Identify which cell holds the provided text, then report its (x, y) central coordinate. 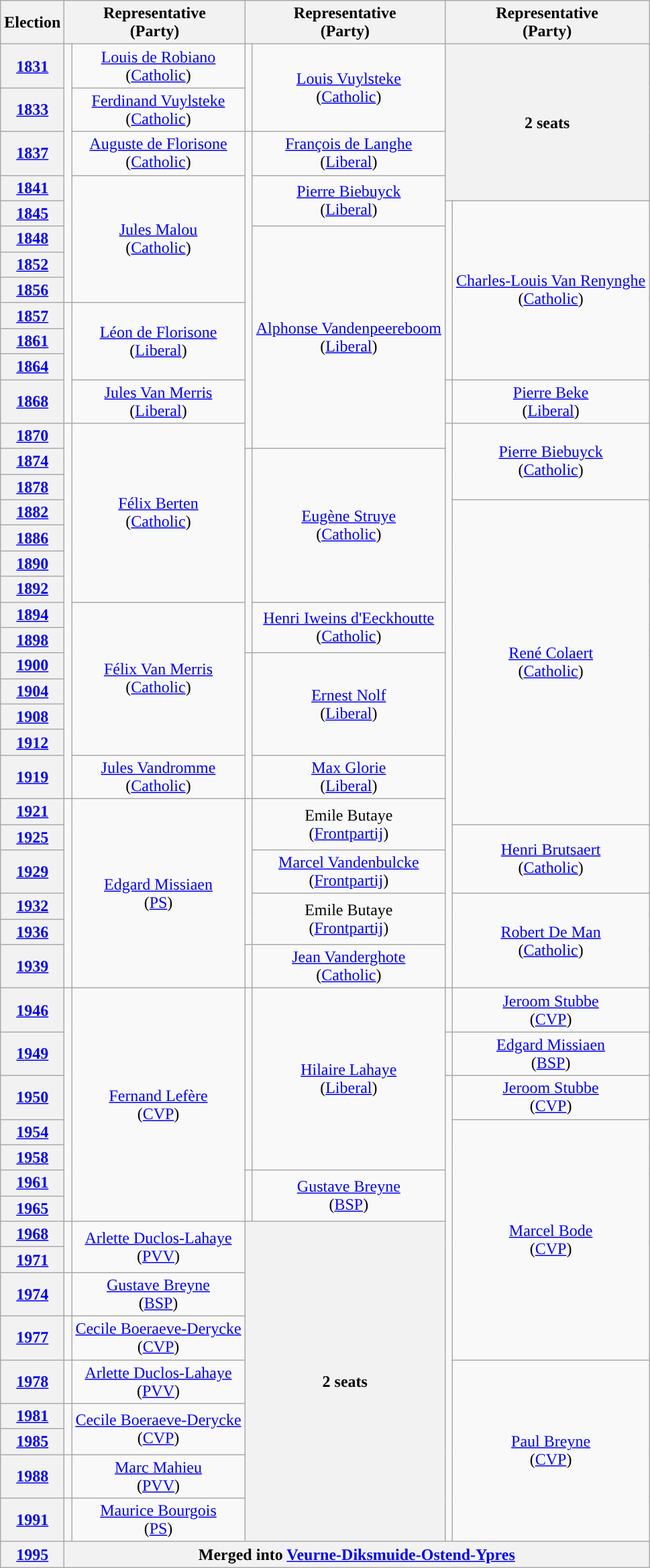
1831 (32, 66)
Robert De Man(Catholic) (550, 941)
Merged into Veurne-Diksmuide-Ostend-Ypres (357, 1555)
1954 (32, 1132)
Max Glorie(Liberal) (349, 777)
1837 (32, 153)
1892 (32, 589)
Pierre Biebuyck(Liberal) (349, 201)
Eugène Struye(Catholic) (349, 525)
1929 (32, 872)
Pierre Biebuyck(Catholic) (550, 462)
1886 (32, 538)
Jules Vandromme(Catholic) (158, 777)
1936 (32, 932)
Paul Breyne(CVP) (550, 1451)
1950 (32, 1098)
1958 (32, 1157)
1878 (32, 487)
Fernand Lefère(CVP) (158, 1104)
Ernest Nolf(Liberal) (349, 704)
1898 (32, 640)
1991 (32, 1520)
1894 (32, 615)
1932 (32, 906)
1985 (32, 1442)
1864 (32, 366)
1974 (32, 1294)
Marcel Bode(CVP) (550, 1239)
Election (32, 23)
1848 (32, 239)
1856 (32, 290)
Hilaire Lahaye(Liberal) (349, 1079)
1882 (32, 513)
1925 (32, 837)
Louis Vuylsteke(Catholic) (349, 88)
François de Langhe(Liberal) (349, 153)
Jules Malou(Catholic) (158, 239)
Alphonse Vandenpeereboom(Liberal) (349, 337)
1988 (32, 1476)
Henri Brutsaert(Catholic) (550, 859)
1971 (32, 1259)
Félix Van Merris(Catholic) (158, 678)
1946 (32, 1010)
1961 (32, 1183)
1978 (32, 1381)
Marcel Vandenbulcke(Frontpartij) (349, 872)
Edgard Missiaen(PS) (158, 893)
Charles-Louis Van Renynghe(Catholic) (550, 290)
Louis de Robiano(Catholic) (158, 66)
1904 (32, 691)
1852 (32, 264)
1995 (32, 1555)
1900 (32, 666)
1841 (32, 188)
Edgard Missiaen(BSP) (550, 1053)
1874 (32, 462)
1921 (32, 811)
Jules Van Merris(Liberal) (158, 401)
1833 (32, 110)
1857 (32, 315)
1868 (32, 401)
1968 (32, 1234)
Léon de Florisone(Liberal) (158, 341)
1965 (32, 1208)
1908 (32, 717)
Félix Berten(Catholic) (158, 513)
Auguste de Florisone(Catholic) (158, 153)
Henri Iweins d'Eeckhoutte(Catholic) (349, 627)
Maurice Bourgois(PS) (158, 1520)
1949 (32, 1053)
Jean Vanderghote(Catholic) (349, 966)
Marc Mahieu(PVV) (158, 1476)
1977 (32, 1338)
1981 (32, 1416)
1919 (32, 777)
1845 (32, 213)
1939 (32, 966)
1861 (32, 341)
Ferdinand Vuylsteke(Catholic) (158, 110)
René Colaert(Catholic) (550, 662)
Pierre Beke(Liberal) (550, 401)
1890 (32, 564)
1870 (32, 436)
1912 (32, 742)
